Extract the [X, Y] coordinate from the center of the cell holding the provided text.  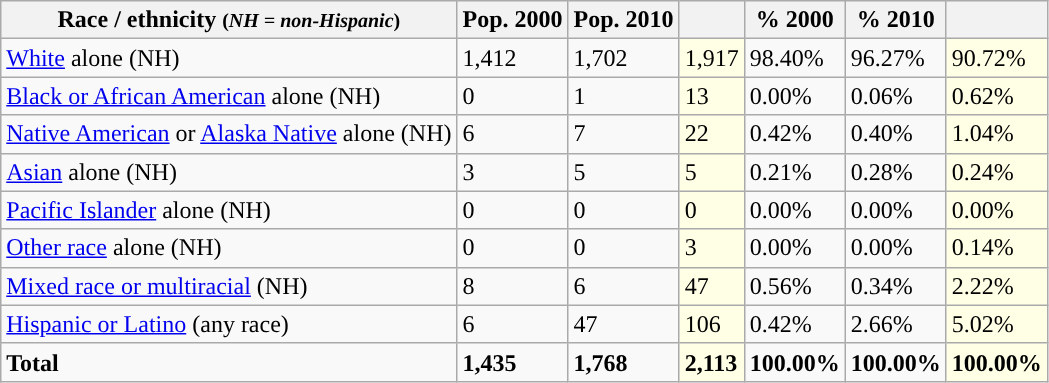
1,412 [512, 58]
0.40% [896, 134]
1,435 [512, 362]
Native American or Alaska Native alone (NH) [229, 134]
1,768 [624, 362]
Total [229, 362]
Asian alone (NH) [229, 172]
0.34% [896, 286]
106 [712, 324]
Pacific Islander alone (NH) [229, 210]
96.27% [896, 58]
Pop. 2000 [512, 20]
2,113 [712, 362]
98.40% [794, 58]
1 [624, 96]
0.24% [996, 172]
0.06% [896, 96]
13 [712, 96]
Race / ethnicity (NH = non-Hispanic) [229, 20]
7 [624, 134]
Other race alone (NH) [229, 248]
0.14% [996, 248]
8 [512, 286]
0.56% [794, 286]
0.21% [794, 172]
Black or African American alone (NH) [229, 96]
5.02% [996, 324]
22 [712, 134]
1,917 [712, 58]
% 2010 [896, 20]
1,702 [624, 58]
0.28% [896, 172]
90.72% [996, 58]
% 2000 [794, 20]
1.04% [996, 134]
2.22% [996, 286]
2.66% [896, 324]
Hispanic or Latino (any race) [229, 324]
0.62% [996, 96]
White alone (NH) [229, 58]
Pop. 2010 [624, 20]
Mixed race or multiracial (NH) [229, 286]
